Locate the cell with the specified text and output its [X, Y] center coordinate. 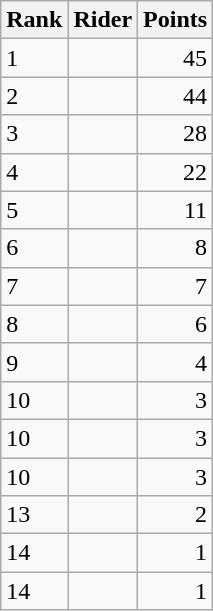
45 [176, 58]
Rank [34, 20]
11 [176, 210]
13 [34, 515]
44 [176, 96]
Points [176, 20]
Rider [103, 20]
9 [34, 362]
28 [176, 134]
5 [34, 210]
22 [176, 172]
